Determine the (x, y) coordinate at the center of the cell enclosing the given text.  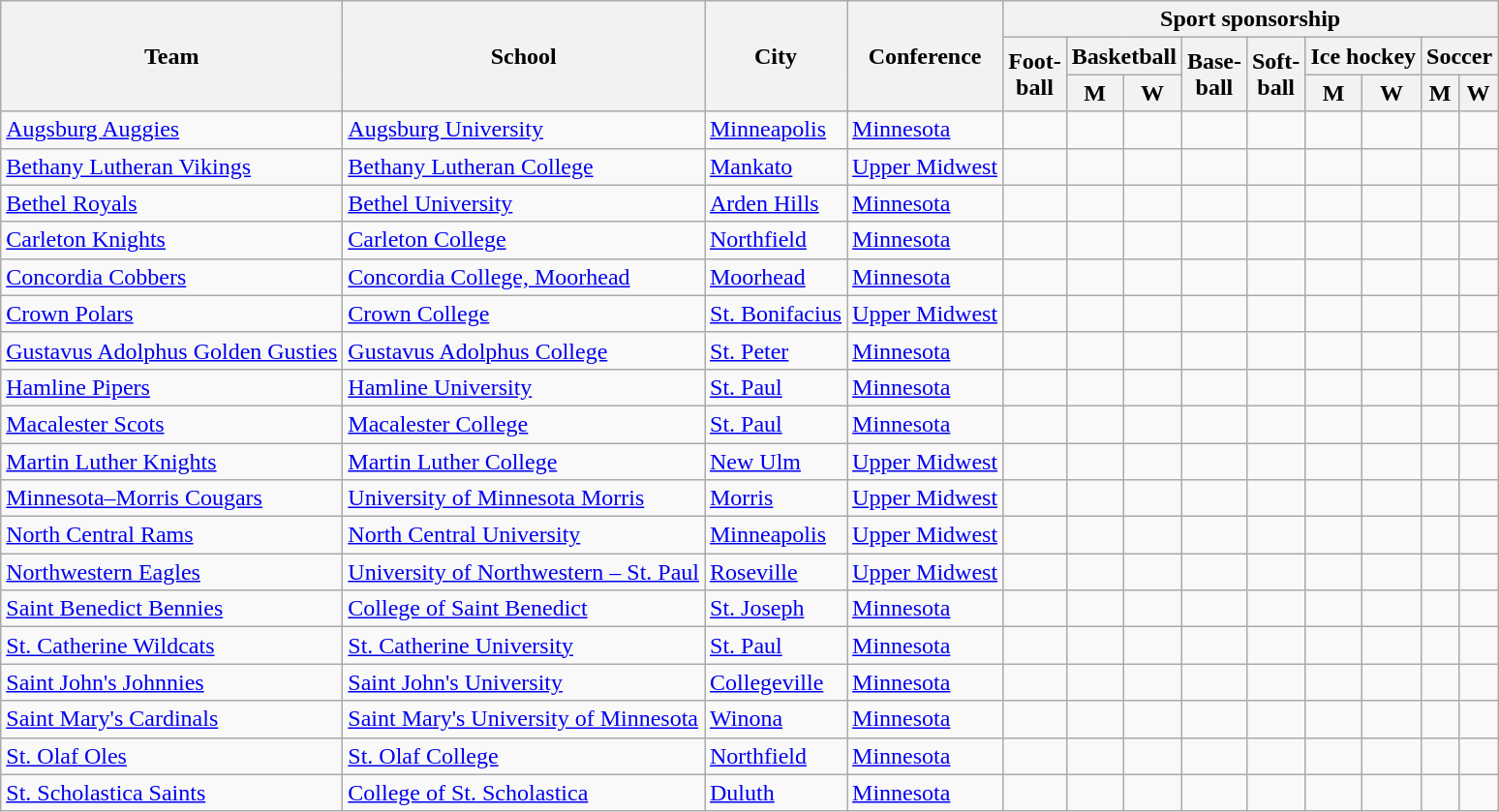
Collegeville (777, 682)
Hamline Pipers (172, 387)
Macalester College (524, 424)
Saint John's Johnnies (172, 682)
Saint Mary's University of Minnesota (524, 719)
Saint John's University (524, 682)
Augsburg Auggies (172, 130)
Ice hockey (1363, 56)
Crown College (524, 314)
North Central University (524, 535)
St. Olaf Oles (172, 756)
Minnesota–Morris Cougars (172, 498)
Saint Benedict Bennies (172, 609)
Macalester Scots (172, 424)
Arden Hills (777, 203)
Conference (926, 56)
Duluth (777, 793)
Team (172, 56)
Northwestern Eagles (172, 572)
St. Catherine Wildcats (172, 646)
University of Northwestern – St. Paul (524, 572)
Soccer (1460, 56)
Roseville (777, 572)
Bethel University (524, 203)
Sport sponsorship (1251, 19)
Martin Luther College (524, 462)
Winona (777, 719)
Base-ball (1214, 75)
University of Minnesota Morris (524, 498)
Soft-ball (1275, 75)
Carleton Knights (172, 240)
St. Catherine University (524, 646)
Basketball (1123, 56)
Augsburg University (524, 130)
Mankato (777, 166)
Bethany Lutheran Vikings (172, 166)
St. Joseph (777, 609)
Saint Mary's Cardinals (172, 719)
Moorhead (777, 277)
College of Saint Benedict (524, 609)
Gustavus Adolphus College (524, 350)
Hamline University (524, 387)
Foot-ball (1035, 75)
Carleton College (524, 240)
St. Scholastica Saints (172, 793)
St. Bonifacius (777, 314)
College of St. Scholastica (524, 793)
Bethany Lutheran College (524, 166)
Concordia College, Moorhead (524, 277)
St. Olaf College (524, 756)
School (524, 56)
Gustavus Adolphus Golden Gusties (172, 350)
New Ulm (777, 462)
North Central Rams (172, 535)
Bethel Royals (172, 203)
Martin Luther Knights (172, 462)
City (777, 56)
Concordia Cobbers (172, 277)
Morris (777, 498)
Crown Polars (172, 314)
St. Peter (777, 350)
